Return the (x, y) coordinate for the center point of the cell that contains the specified text.  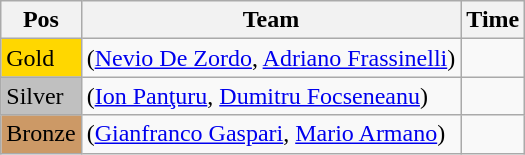
Pos (41, 20)
Bronze (41, 134)
(Nevio De Zordo, Adriano Frassinelli) (271, 58)
(Ion Panţuru, Dumitru Focseneanu) (271, 96)
Gold (41, 58)
Silver (41, 96)
Time (493, 20)
(Gianfranco Gaspari, Mario Armano) (271, 134)
Team (271, 20)
